Return [x, y] of the center of cell containing provided text 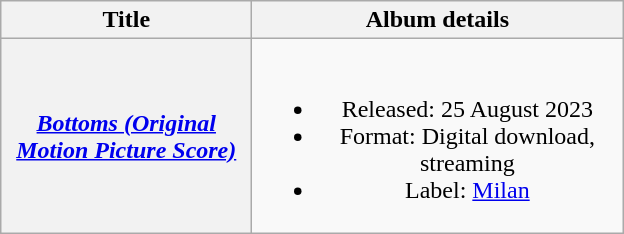
Released: 25 August 2023Format: Digital download, streamingLabel: Milan [438, 136]
Title [126, 20]
Bottoms (Original Motion Picture Score) [126, 136]
Album details [438, 20]
